Extract the [X, Y] coordinate from the center of the cell holding the provided text.  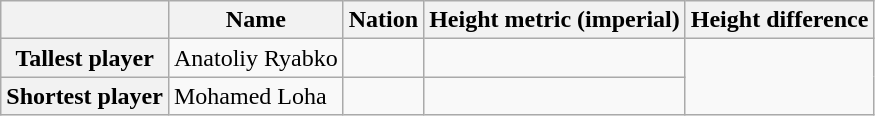
Anatoliy Ryabko [256, 58]
Name [256, 20]
Nation [383, 20]
Height metric (imperial) [555, 20]
Tallest player [85, 58]
Mohamed Loha [256, 96]
Height difference [780, 20]
Shortest player [85, 96]
